Extract the [X, Y] coordinate from the center of the cell holding the provided text.  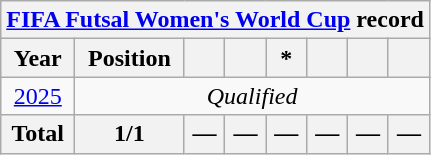
Qualified [252, 96]
2025 [38, 96]
FIFA Futsal Women's World Cup record [216, 20]
1/1 [130, 134]
* [286, 58]
Year [38, 58]
Total [38, 134]
Position [130, 58]
